Determine the (X, Y) coordinate at the center of the cell enclosing the given text.  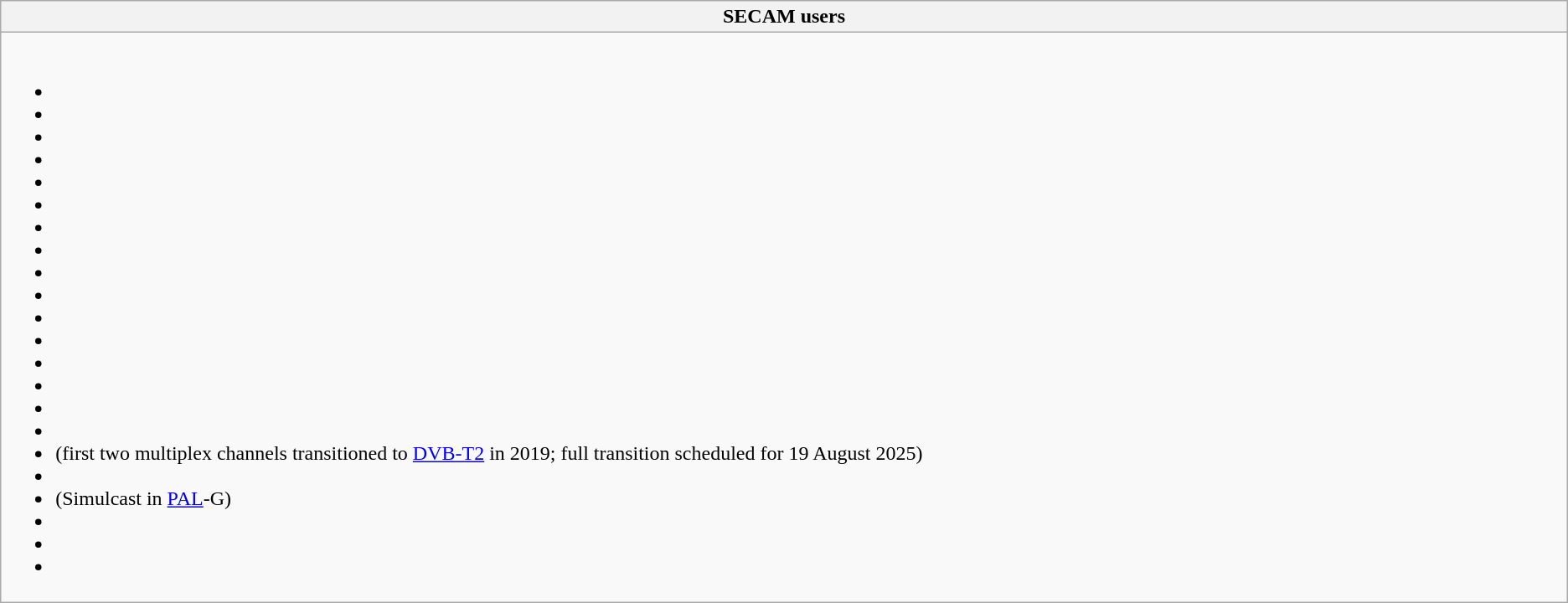
SECAM users (784, 17)
(first two multiplex channels transitioned to DVB-T2 in 2019; full transition scheduled for 19 August 2025) (Simulcast in PAL-G) (784, 317)
